Pinpoint the cell where the given text exists, returning its (X, Y) midpoint coordinate. 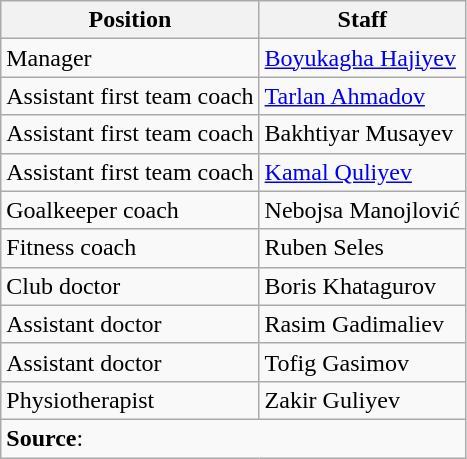
Rasim Gadimaliev (362, 324)
Boris Khatagurov (362, 286)
Ruben Seles (362, 248)
Physiotherapist (130, 400)
Position (130, 20)
Nebojsa Manojlović (362, 210)
Manager (130, 58)
Boyukagha Hajiyev (362, 58)
Staff (362, 20)
Kamal Quliyev (362, 172)
Tarlan Ahmadov (362, 96)
Club doctor (130, 286)
Goalkeeper coach (130, 210)
Fitness coach (130, 248)
Zakir Guliyev (362, 400)
Bakhtiyar Musayev (362, 134)
Source: (234, 438)
Tofig Gasimov (362, 362)
